Extract the (X, Y) coordinate from the center of the cell holding the provided text.  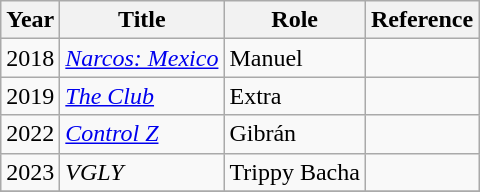
2023 (30, 172)
2018 (30, 58)
2022 (30, 134)
Extra (295, 96)
Manuel (295, 58)
Title (142, 20)
Trippy Bacha (295, 172)
Role (295, 20)
Year (30, 20)
Control Z (142, 134)
2019 (30, 96)
Gibrán (295, 134)
Reference (422, 20)
The Club (142, 96)
Narcos: Mexico (142, 58)
VGLY (142, 172)
